Provide the [X, Y] coordinate of the cell's center where the given text is located.  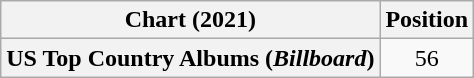
US Top Country Albums (Billboard) [190, 58]
Position [427, 20]
56 [427, 58]
Chart (2021) [190, 20]
